Scan for the cell matching the given text and deliver its (X, Y) coordinate at center. 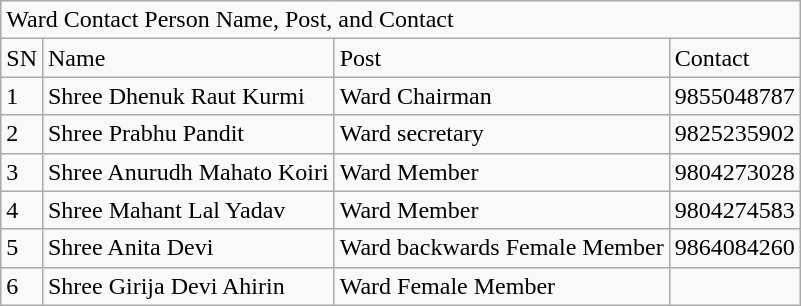
9825235902 (734, 134)
Post (502, 58)
Name (188, 58)
2 (22, 134)
5 (22, 248)
Shree Anita Devi (188, 248)
9864084260 (734, 248)
4 (22, 210)
3 (22, 172)
Contact (734, 58)
9855048787 (734, 96)
9804273028 (734, 172)
6 (22, 286)
Shree Anurudh Mahato Koiri (188, 172)
Ward secretary (502, 134)
1 (22, 96)
Ward backwards Female Member (502, 248)
Shree Girija Devi Ahirin (188, 286)
Ward Contact Person Name, Post, and Contact (401, 20)
Ward Chairman (502, 96)
Ward Female Member (502, 286)
Shree Prabhu Pandit (188, 134)
9804274583 (734, 210)
Shree Dhenuk Raut Kurmi (188, 96)
SN (22, 58)
Shree Mahant Lal Yadav (188, 210)
